Return the (X, Y) coordinate for the center point of the cell that contains the specified text.  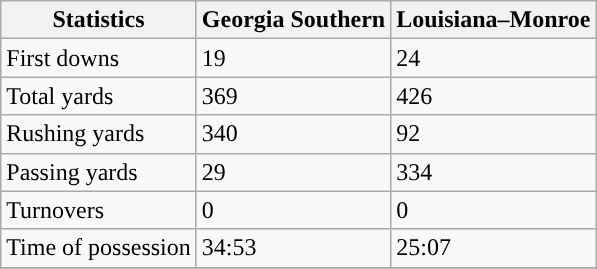
426 (494, 96)
Statistics (99, 20)
334 (494, 172)
Louisiana–Monroe (494, 20)
340 (293, 134)
25:07 (494, 248)
Turnovers (99, 210)
19 (293, 58)
24 (494, 58)
Passing yards (99, 172)
92 (494, 134)
Georgia Southern (293, 20)
Total yards (99, 96)
34:53 (293, 248)
369 (293, 96)
First downs (99, 58)
29 (293, 172)
Time of possession (99, 248)
Rushing yards (99, 134)
